Find where the given text appears and provide that cell's center as (X, Y) coordinate. 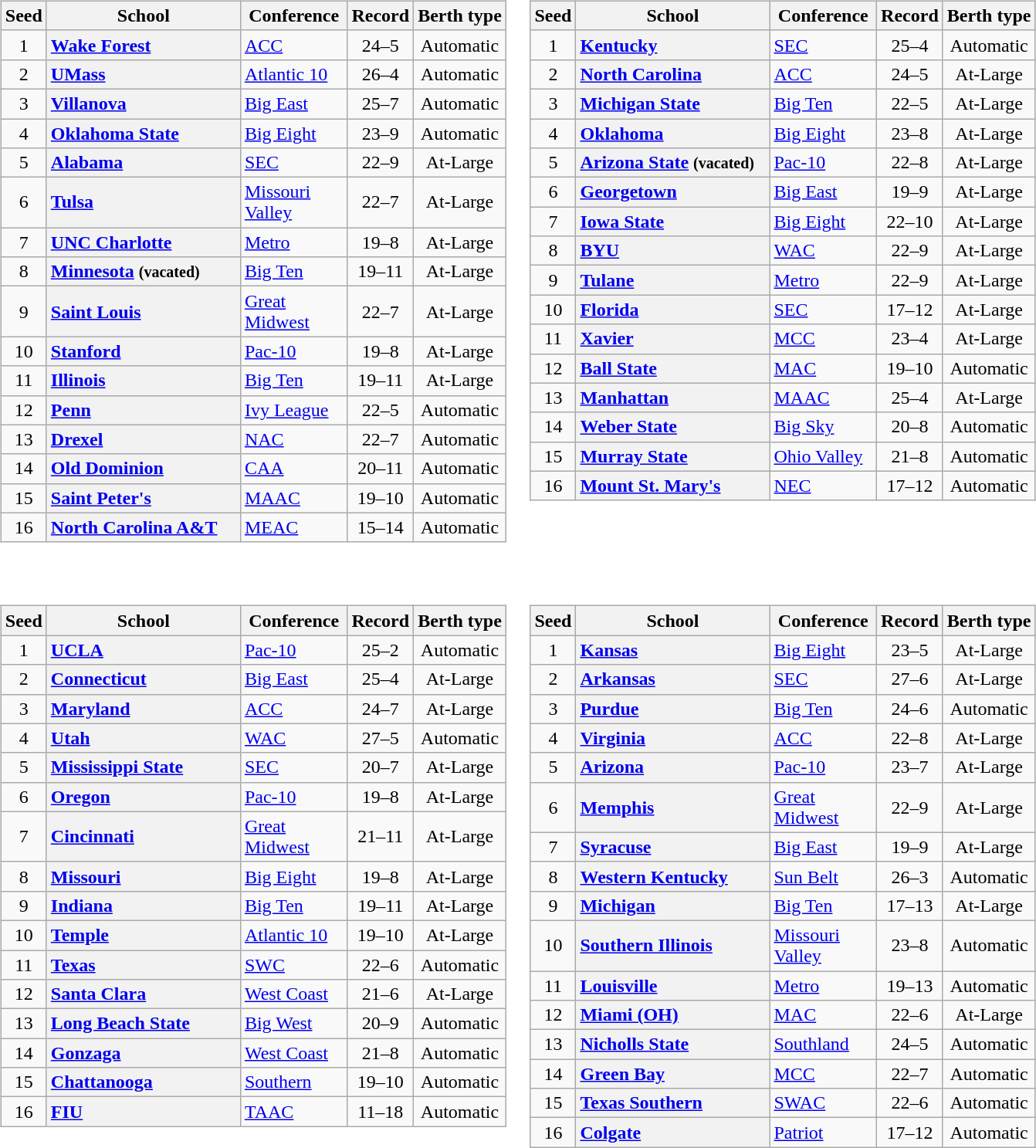
Texas (144, 964)
Old Dominion (144, 469)
Oklahoma (673, 134)
Weber State (673, 427)
Nicholls State (673, 1045)
Memphis (673, 808)
Minnesota (vacated) (144, 272)
Arkansas (673, 679)
Western Kentucky (673, 876)
Mississippi State (144, 767)
Big West (293, 1024)
Texas Southern (673, 1103)
NAC (293, 439)
Colgate (673, 1133)
25–2 (381, 650)
Louisville (673, 986)
Big Sky (823, 427)
Saint Louis (144, 312)
Purdue (673, 709)
23–9 (381, 134)
MEAC (293, 527)
Connecticut (144, 679)
20–9 (381, 1024)
Alabama (144, 163)
27–6 (910, 679)
Oklahoma State (144, 134)
Temple (144, 935)
21–11 (381, 837)
Michigan State (673, 103)
Tulane (673, 280)
Xavier (673, 339)
26–4 (381, 74)
SWAC (823, 1103)
Mount St. Mary's (673, 486)
CAA (293, 469)
Sun Belt (823, 876)
11–18 (381, 1112)
Virginia (673, 738)
22–10 (910, 222)
Tulsa (144, 202)
24–6 (910, 709)
Arizona (673, 767)
Drexel (144, 439)
Wake Forest (144, 45)
UNC Charlotte (144, 242)
23–4 (910, 339)
Murray State (673, 456)
Stanford (144, 351)
17–13 (910, 906)
UCLA (144, 650)
Iowa State (673, 222)
North Carolina A&T (144, 527)
UMass (144, 74)
Penn (144, 410)
Florida (673, 310)
SWC (293, 964)
20–8 (910, 427)
Ivy League (293, 410)
24–7 (381, 709)
Kentucky (673, 45)
Illinois (144, 381)
Arizona State (vacated) (673, 163)
Kansas (673, 650)
Miami (OH) (673, 1015)
Maryland (144, 709)
20–7 (381, 767)
23–5 (910, 650)
BYU (673, 251)
Chattanooga (144, 1082)
Manhattan (673, 398)
Santa Clara (144, 994)
Michigan (673, 906)
Syracuse (673, 847)
27–5 (381, 738)
Southland (823, 1045)
Oregon (144, 797)
North Carolina (673, 74)
Ball State (673, 368)
Southern Illinois (673, 945)
Long Beach State (144, 1024)
20–11 (381, 469)
Utah (144, 738)
21–6 (381, 994)
Southern (293, 1082)
Villanova (144, 103)
Ohio Valley (823, 456)
Patriot (823, 1133)
FIU (144, 1112)
26–3 (910, 876)
15–14 (381, 527)
23–7 (910, 767)
TAAC (293, 1112)
Indiana (144, 906)
Missouri (144, 876)
Cincinnati (144, 837)
Saint Peter's (144, 498)
Green Bay (673, 1074)
Georgetown (673, 192)
25–7 (381, 103)
NEC (823, 486)
19–13 (910, 986)
Gonzaga (144, 1053)
